Output the (X, Y) coordinate of the center of the cell containing the given text.  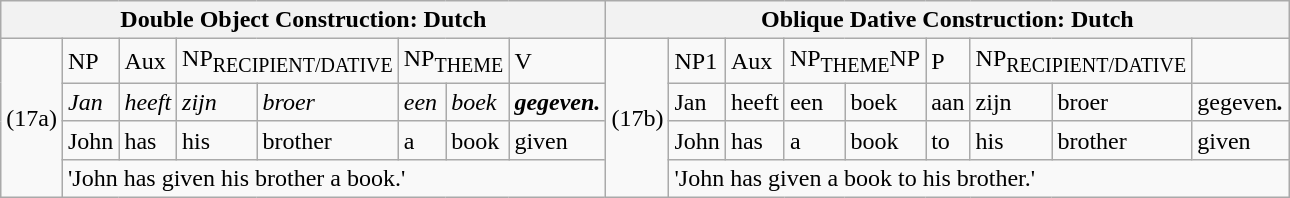
to (948, 140)
P (948, 61)
'John has given his brother a book.' (334, 178)
Oblique Dative Construction: Dutch (948, 20)
NPTHEME (454, 61)
NP (90, 61)
NPTHEMENP (854, 61)
NP1 (697, 61)
'John has given a book to his brother.' (979, 178)
V (558, 61)
Double Object Construction: Dutch (304, 20)
aan (948, 102)
(17a) (32, 118)
(17b) (638, 118)
